Find where the given text appears and provide that cell's center as [x, y] coordinate. 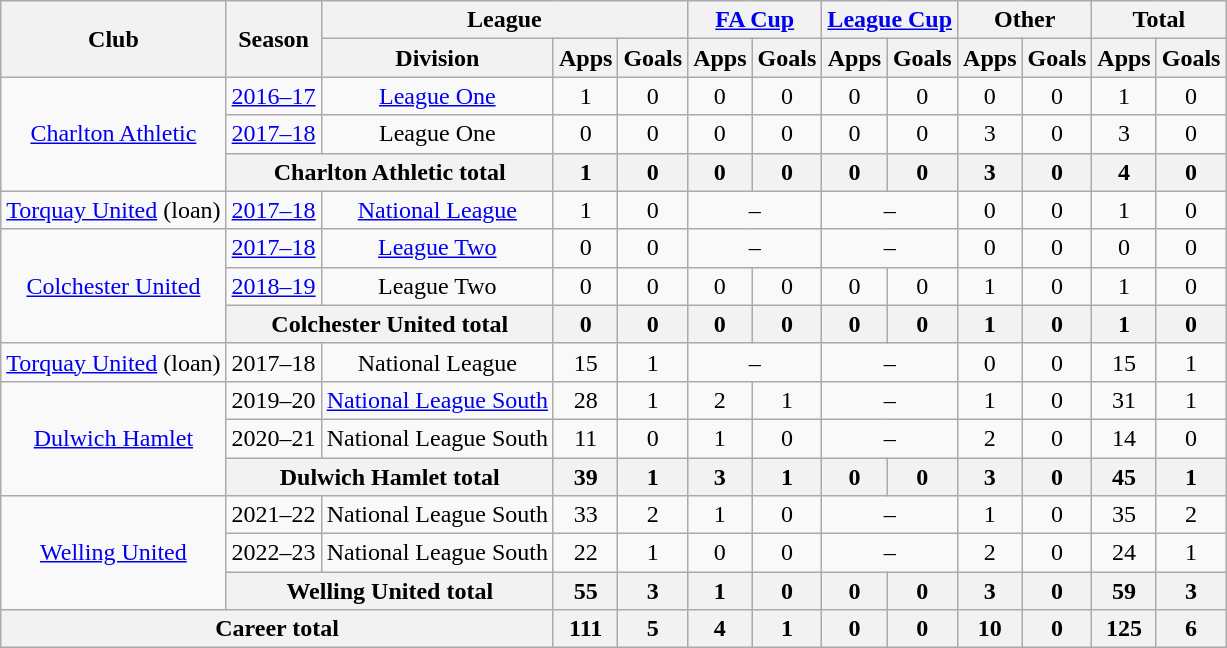
Dulwich Hamlet total [390, 477]
Charlton Athletic [114, 134]
Career total [278, 629]
55 [585, 591]
FA Cup [755, 20]
6 [1191, 629]
Season [274, 39]
Colchester United [114, 286]
Colchester United total [390, 324]
45 [1124, 477]
111 [585, 629]
2022–23 [274, 553]
Total [1159, 20]
31 [1124, 400]
Welling United [114, 553]
125 [1124, 629]
Welling United total [390, 591]
28 [585, 400]
League Cup [890, 20]
Club [114, 39]
39 [585, 477]
Dulwich Hamlet [114, 438]
11 [585, 438]
2019–20 [274, 400]
Division [437, 58]
35 [1124, 515]
10 [990, 629]
14 [1124, 438]
Charlton Athletic total [390, 172]
33 [585, 515]
Other [1025, 20]
2016–17 [274, 96]
2021–22 [274, 515]
5 [653, 629]
2020–21 [274, 438]
59 [1124, 591]
22 [585, 553]
24 [1124, 553]
2018–19 [274, 286]
League [504, 20]
